Capture the cell that displays the provided text and extract its [X, Y] central coordinate. 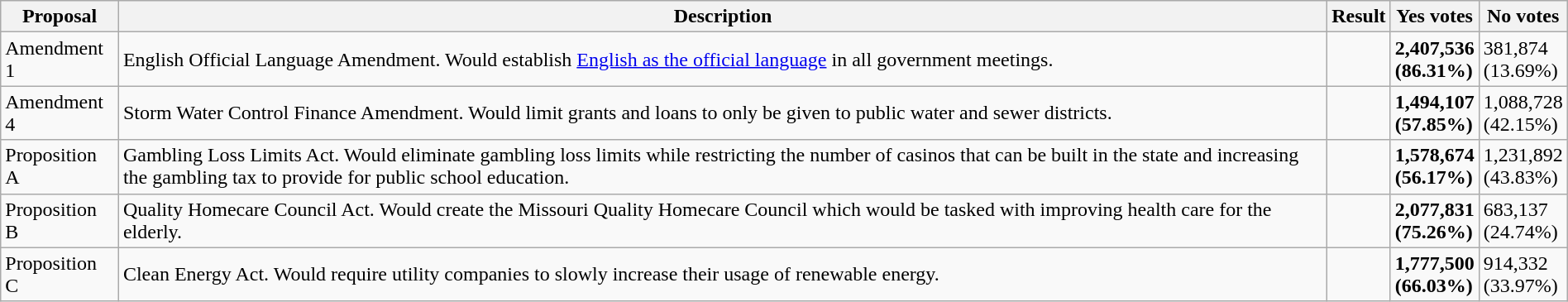
Yes votes [1434, 17]
Amendment 4 [60, 113]
Proposition A [60, 167]
1,088,728(42.15%) [1523, 113]
381,874(13.69%) [1523, 60]
Clean Energy Act. Would require utility companies to slowly increase their usage of renewable energy. [723, 275]
1,578,674(56.17%) [1434, 167]
2,077,831(75.26%) [1434, 220]
Proposition B [60, 220]
Proposition C [60, 275]
1,231,892(43.83%) [1523, 167]
Quality Homecare Council Act. Would create the Missouri Quality Homecare Council which would be tasked with improving health care for the elderly. [723, 220]
683,137(24.74%) [1523, 220]
2,407,536(86.31%) [1434, 60]
Proposal [60, 17]
914,332(33.97%) [1523, 275]
Result [1359, 17]
1,777,500(66.03%) [1434, 275]
Storm Water Control Finance Amendment. Would limit grants and loans to only be given to public water and sewer districts. [723, 113]
No votes [1523, 17]
1,494,107(57.85%) [1434, 113]
Description [723, 17]
Amendment 1 [60, 60]
English Official Language Amendment. Would establish English as the official language in all government meetings. [723, 60]
